Extract the [x, y] coordinate from the center of the cell holding the provided text.  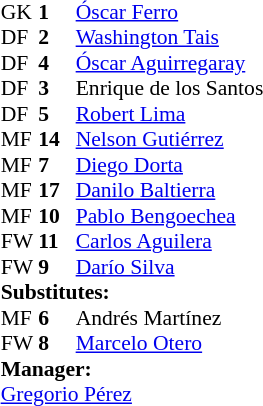
3 [57, 89]
11 [57, 241]
5 [57, 114]
4 [57, 63]
7 [57, 165]
14 [57, 139]
8 [57, 343]
6 [57, 318]
9 [57, 267]
2 [57, 37]
10 [57, 216]
17 [57, 191]
